Capture the cell that displays the provided text and extract its (x, y) central coordinate. 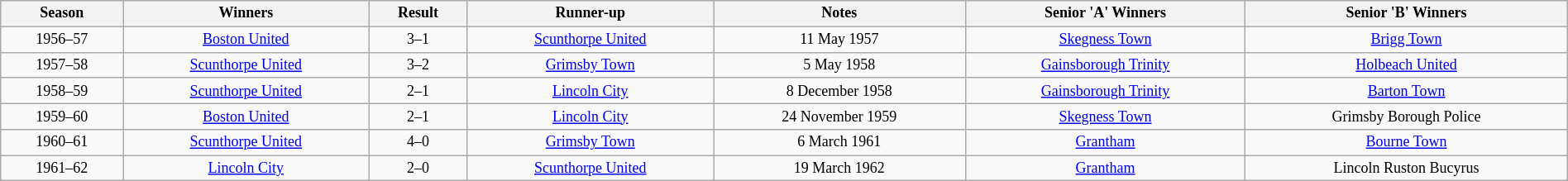
1959–60 (62, 116)
Notes (839, 13)
19 March 1962 (839, 169)
1961–62 (62, 169)
Holbeach United (1406, 64)
1957–58 (62, 64)
1958–59 (62, 91)
24 November 1959 (839, 116)
1960–61 (62, 142)
Winners (246, 13)
Brigg Town (1406, 40)
8 December 1958 (839, 91)
Senior 'A' Winners (1105, 13)
6 March 1961 (839, 142)
Lincoln Ruston Bucyrus (1406, 169)
Result (418, 13)
2–0 (418, 169)
Senior 'B' Winners (1406, 13)
11 May 1957 (839, 40)
4–0 (418, 142)
Season (62, 13)
1956–57 (62, 40)
Grimsby Borough Police (1406, 116)
Runner-up (590, 13)
5 May 1958 (839, 64)
3–1 (418, 40)
Barton Town (1406, 91)
3–2 (418, 64)
Bourne Town (1406, 142)
